Identify which cell holds the provided text, then report its [x, y] central coordinate. 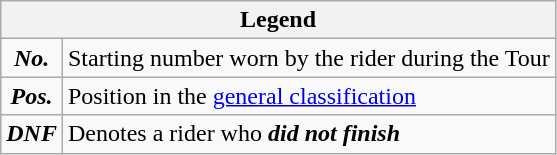
Starting number worn by the rider during the Tour [308, 58]
DNF [32, 134]
Pos. [32, 96]
Position in the general classification [308, 96]
No. [32, 58]
Denotes a rider who did not finish [308, 134]
Legend [278, 20]
